Extract the (x, y) coordinate from the center of the cell holding the provided text.  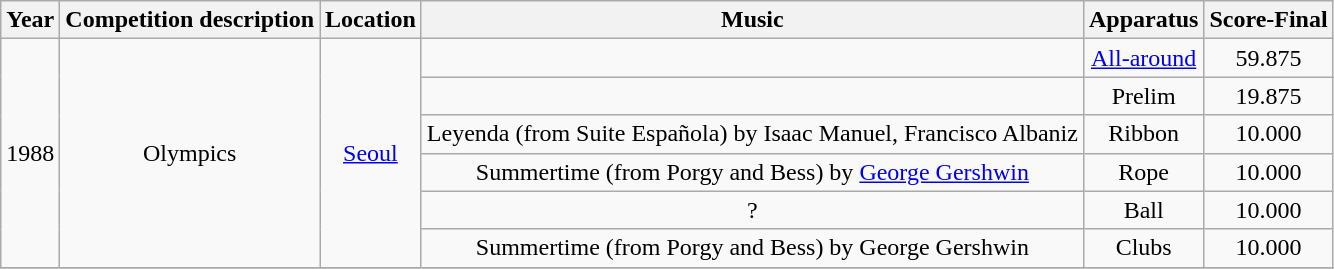
59.875 (1268, 58)
Music (752, 20)
Leyenda (from Suite Española) by Isaac Manuel, Francisco Albaniz (752, 134)
Prelim (1143, 96)
? (752, 210)
Olympics (190, 153)
Score-Final (1268, 20)
Year (30, 20)
Seoul (371, 153)
Competition description (190, 20)
19.875 (1268, 96)
Location (371, 20)
All-around (1143, 58)
1988 (30, 153)
Apparatus (1143, 20)
Rope (1143, 172)
Ribbon (1143, 134)
Clubs (1143, 248)
Ball (1143, 210)
